Pinpoint the cell where the given text exists, returning its [x, y] midpoint coordinate. 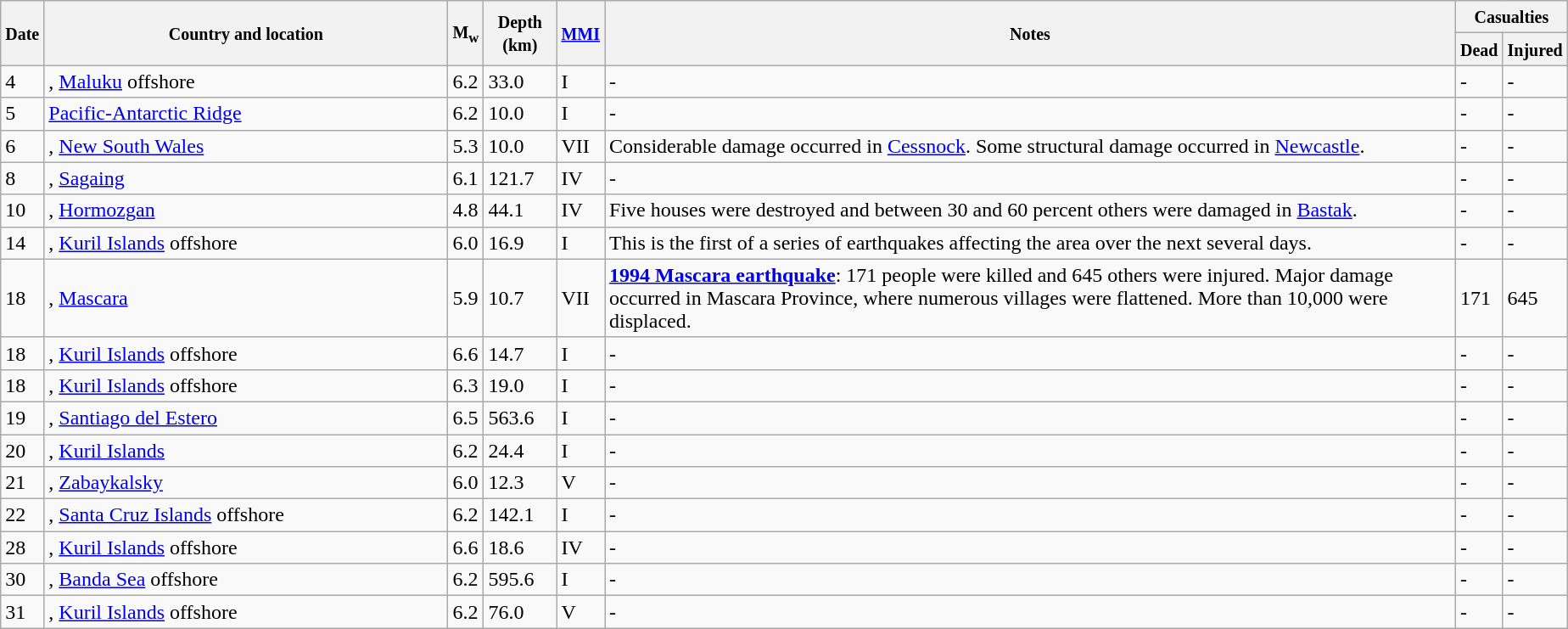
, Banda Sea offshore [246, 580]
Pacific-Antarctic Ridge [246, 114]
6.3 [466, 385]
31 [22, 612]
, New South Wales [246, 146]
10.7 [520, 298]
10 [22, 211]
, Maluku offshore [246, 81]
28 [22, 548]
, Hormozgan [246, 211]
4.8 [466, 211]
4 [22, 81]
Dead [1479, 49]
Depth (km) [520, 33]
Injured [1535, 49]
33.0 [520, 81]
171 [1479, 298]
21 [22, 483]
MMI [580, 33]
44.1 [520, 211]
6.5 [466, 418]
6.1 [466, 178]
14 [22, 243]
16.9 [520, 243]
76.0 [520, 612]
14.7 [520, 353]
19 [22, 418]
24.4 [520, 451]
12.3 [520, 483]
, Zabaykalsky [246, 483]
, Kuril Islands [246, 451]
20 [22, 451]
, Santa Cruz Islands offshore [246, 515]
30 [22, 580]
19.0 [520, 385]
5.9 [466, 298]
, Mascara [246, 298]
Notes [1030, 33]
18.6 [520, 548]
6 [22, 146]
Five houses were destroyed and between 30 and 60 percent others were damaged in Bastak. [1030, 211]
Date [22, 33]
563.6 [520, 418]
Country and location [246, 33]
Mw [466, 33]
142.1 [520, 515]
This is the first of a series of earthquakes affecting the area over the next several days. [1030, 243]
5.3 [466, 146]
22 [22, 515]
121.7 [520, 178]
8 [22, 178]
Casualties [1511, 17]
, Santiago del Estero [246, 418]
, Sagaing [246, 178]
5 [22, 114]
595.6 [520, 580]
Considerable damage occurred in Cessnock. Some structural damage occurred in Newcastle. [1030, 146]
645 [1535, 298]
